Provide the [X, Y] coordinate of the cell's center where the given text is located.  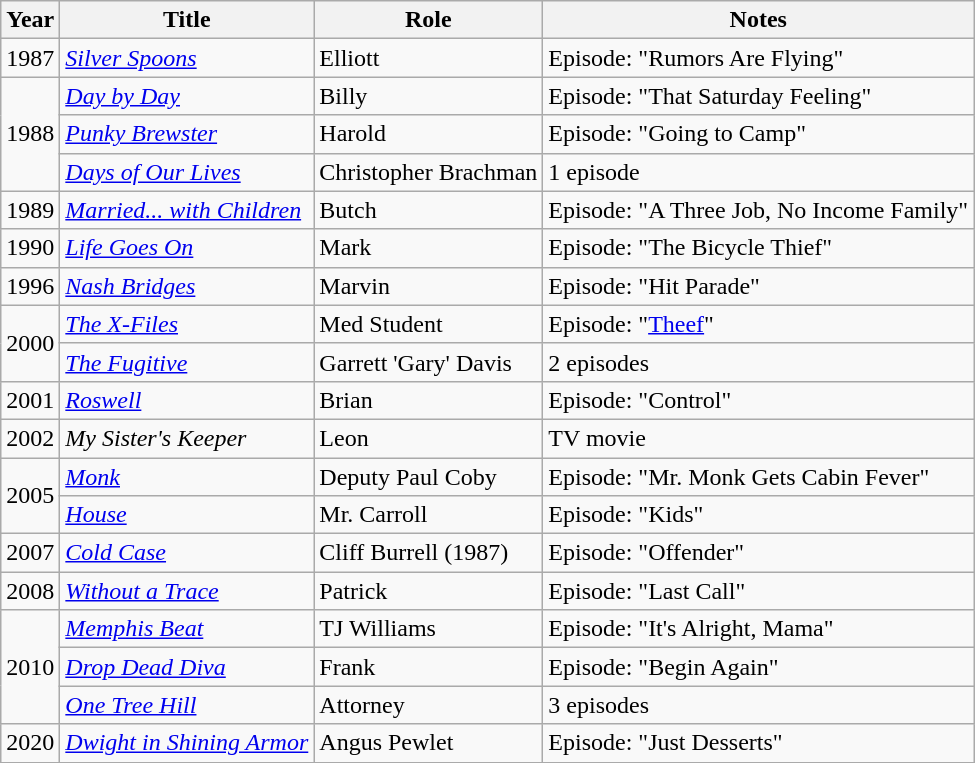
2 episodes [758, 362]
2008 [30, 591]
Without a Trace [187, 591]
Billy [428, 96]
Episode: "Just Desserts" [758, 743]
One Tree Hill [187, 705]
Title [187, 20]
Butch [428, 210]
2002 [30, 438]
TV movie [758, 438]
Notes [758, 20]
1 episode [758, 172]
The Fugitive [187, 362]
Memphis Beat [187, 629]
Med Student [428, 324]
2000 [30, 343]
Punky Brewster [187, 134]
Episode: "A Three Job, No Income Family" [758, 210]
2020 [30, 743]
Angus Pewlet [428, 743]
Episode: "Begin Again" [758, 667]
Episode: "Mr. Monk Gets Cabin Fever" [758, 477]
Marvin [428, 286]
Frank [428, 667]
House [187, 515]
Silver Spoons [187, 58]
Year [30, 20]
1989 [30, 210]
Episode: "Rumors Are Flying" [758, 58]
My Sister's Keeper [187, 438]
Mr. Carroll [428, 515]
Christopher Brachman [428, 172]
Life Goes On [187, 248]
Attorney [428, 705]
Episode: "Going to Camp" [758, 134]
Episode: "The Bicycle Thief" [758, 248]
Episode: "Kids" [758, 515]
Days of Our Lives [187, 172]
2001 [30, 400]
Episode: "Last Call" [758, 591]
1987 [30, 58]
1988 [30, 134]
Nash Bridges [187, 286]
Patrick [428, 591]
2007 [30, 553]
The X-Files [187, 324]
Dwight in Shining Armor [187, 743]
Episode: "Control" [758, 400]
1996 [30, 286]
2010 [30, 667]
Episode: "Offender" [758, 553]
Deputy Paul Coby [428, 477]
Role [428, 20]
Episode: "Theef" [758, 324]
Episode: "That Saturday Feeling" [758, 96]
Leon [428, 438]
Monk [187, 477]
Cliff Burrell (1987) [428, 553]
1990 [30, 248]
Mark [428, 248]
Episode: "It's Alright, Mama" [758, 629]
Brian [428, 400]
TJ Williams [428, 629]
Episode: "Hit Parade" [758, 286]
Drop Dead Diva [187, 667]
2005 [30, 496]
Married... with Children [187, 210]
3 episodes [758, 705]
Day by Day [187, 96]
Roswell [187, 400]
Harold [428, 134]
Garrett 'Gary' Davis [428, 362]
Cold Case [187, 553]
Elliott [428, 58]
